Identify which cell holds the provided text, then report its (x, y) central coordinate. 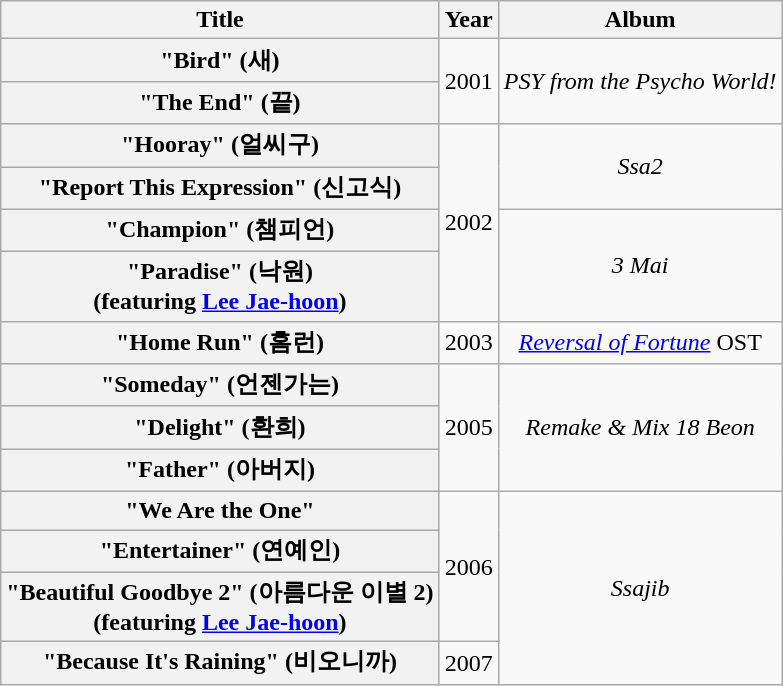
"Beautiful Goodbye 2" (아름다운 이별 2)(featuring Lee Jae-hoon) (220, 607)
"Paradise" (낙원)(featuring Lee Jae-hoon) (220, 287)
"Champion" (챔피언) (220, 230)
"Entertainer" (연예인) (220, 552)
"Home Run" (홈런) (220, 342)
"Because It's Raining" (비오니까) (220, 664)
"The End" (끝) (220, 102)
PSY from the Psycho World! (640, 82)
Ssa2 (640, 166)
"Report This Expression" (신고식) (220, 188)
Reversal of Fortune OST (640, 342)
Remake & Mix 18 Beon (640, 428)
2003 (468, 342)
2001 (468, 82)
"Someday" (언젠가는) (220, 386)
Album (640, 20)
2005 (468, 428)
"Father" (아버지) (220, 470)
2006 (468, 566)
3 Mai (640, 265)
"We Are the One" (220, 510)
Title (220, 20)
"Hooray" (얼씨구) (220, 146)
Ssajib (640, 588)
2002 (468, 222)
"Delight" (환희) (220, 428)
2007 (468, 664)
"Bird" (새) (220, 60)
Year (468, 20)
